Output the [x, y] coordinate of the center of the cell containing the given text.  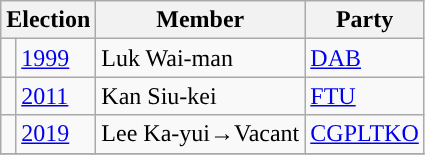
2019 [56, 134]
2011 [56, 96]
Party [365, 20]
Member [200, 20]
Election [48, 20]
Luk Wai-man [200, 58]
FTU [365, 96]
Lee Ka-yui→Vacant [200, 134]
Kan Siu-kei [200, 96]
CGPLTKO [365, 134]
DAB [365, 58]
1999 [56, 58]
